Determine the (x, y) coordinate at the center of the cell enclosing the given text.  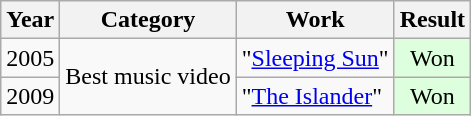
Work (315, 20)
Result (432, 20)
2005 (30, 58)
Year (30, 20)
"The Islander" (315, 96)
Category (148, 20)
Best music video (148, 77)
"Sleeping Sun" (315, 58)
2009 (30, 96)
